Return the (X, Y) coordinate for the center point of the cell that contains the specified text.  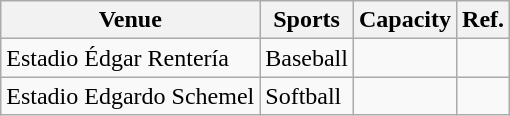
Ref. (484, 20)
Venue (130, 20)
Sports (307, 20)
Estadio Édgar Rentería (130, 58)
Softball (307, 96)
Estadio Edgardo Schemel (130, 96)
Baseball (307, 58)
Capacity (404, 20)
